Provide the (x, y) coordinate of the cell's center where the given text is located.  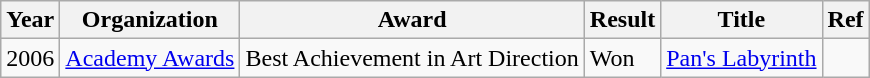
2006 (30, 58)
Academy Awards (150, 58)
Won (622, 58)
Pan's Labyrinth (742, 58)
Ref (846, 20)
Result (622, 20)
Year (30, 20)
Award (412, 20)
Organization (150, 20)
Title (742, 20)
Best Achievement in Art Direction (412, 58)
